Search for the cell housing the specified text and yield its [X, Y] center coordinate. 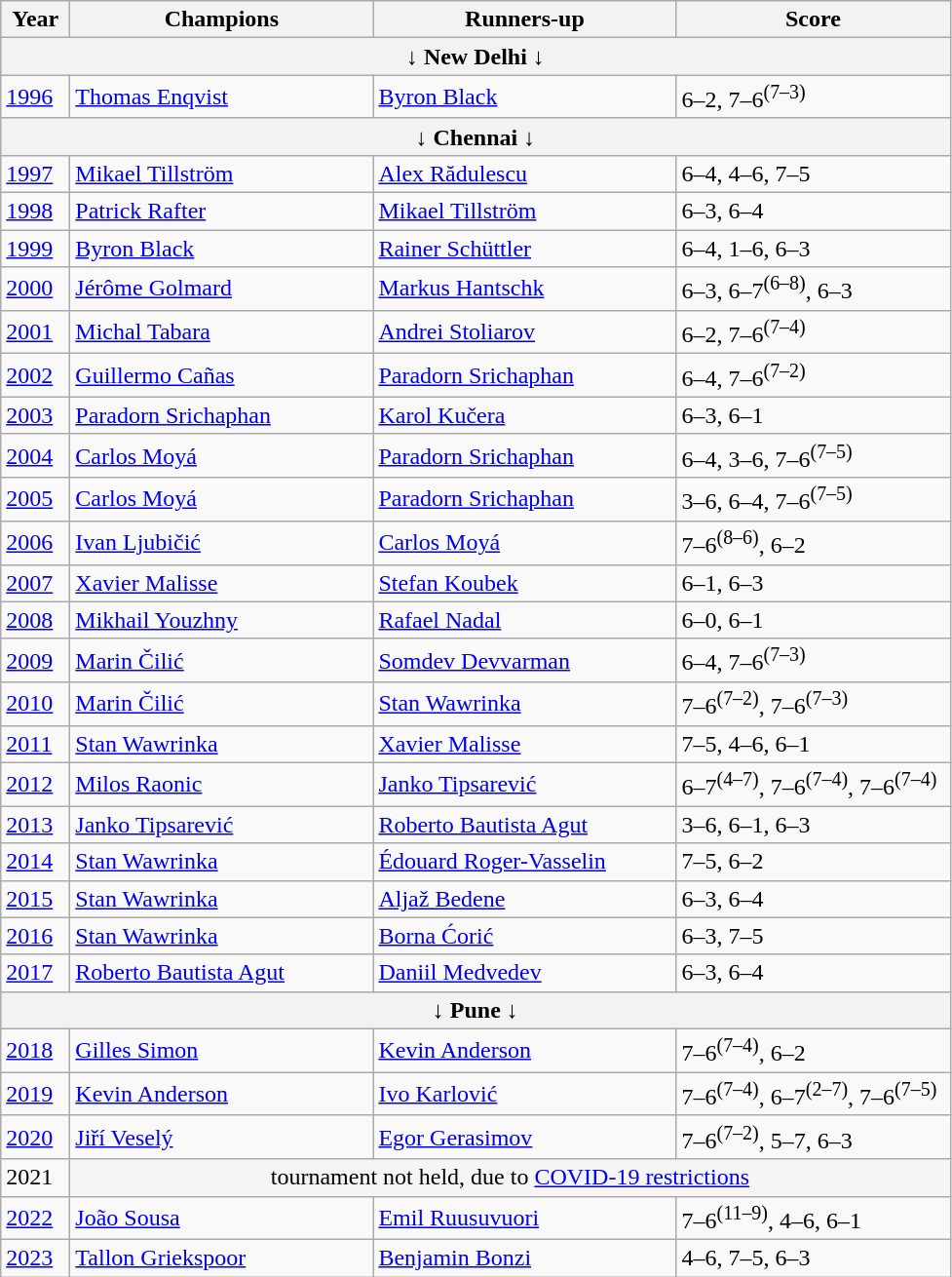
6–2, 7–6(7–4) [813, 331]
Patrick Rafter [222, 212]
2023 [35, 1258]
Milos Raonic [222, 784]
Jérôme Golmard [222, 289]
2022 [35, 1219]
4–6, 7–5, 6–3 [813, 1258]
2015 [35, 899]
tournament not held, due to COVID-19 restrictions [511, 1178]
2020 [35, 1137]
2011 [35, 744]
Guillermo Cañas [222, 376]
1999 [35, 249]
Édouard Roger-Vasselin [524, 862]
6–3, 7–5 [813, 936]
2008 [35, 620]
2005 [35, 499]
7–5, 6–2 [813, 862]
6–3, 6–1 [813, 415]
7–6(8–6), 6–2 [813, 544]
Emil Ruusuvuori [524, 1219]
2018 [35, 1051]
Gilles Simon [222, 1051]
↓ Chennai ↓ [476, 136]
Champions [222, 19]
2014 [35, 862]
Karol Kučera [524, 415]
2003 [35, 415]
7–6(7–4), 6–2 [813, 1051]
Stefan Koubek [524, 583]
Daniil Medvedev [524, 973]
Score [813, 19]
Jiří Veselý [222, 1137]
Ivan Ljubičić [222, 544]
↓ Pune ↓ [476, 1010]
2007 [35, 583]
Thomas Enqvist [222, 97]
1996 [35, 97]
2004 [35, 456]
Borna Ćorić [524, 936]
7–6(11–9), 4–6, 6–1 [813, 1219]
2021 [35, 1178]
↓ New Delhi ↓ [476, 57]
João Sousa [222, 1219]
6–3, 6–7(6–8), 6–3 [813, 289]
Rafael Nadal [524, 620]
Rainer Schüttler [524, 249]
Markus Hantschk [524, 289]
6–2, 7–6(7–3) [813, 97]
2000 [35, 289]
2013 [35, 825]
2009 [35, 661]
2006 [35, 544]
2001 [35, 331]
7–6(7–4), 6–7(2–7), 7–6(7–5) [813, 1094]
2019 [35, 1094]
7–6(7–2), 7–6(7–3) [813, 704]
3–6, 6–4, 7–6(7–5) [813, 499]
1997 [35, 174]
Egor Gerasimov [524, 1137]
6–4, 4–6, 7–5 [813, 174]
Mikhail Youzhny [222, 620]
6–0, 6–1 [813, 620]
Year [35, 19]
Ivo Karlović [524, 1094]
6–1, 6–3 [813, 583]
Aljaž Bedene [524, 899]
Tallon Griekspoor [222, 1258]
Michal Tabara [222, 331]
Alex Rădulescu [524, 174]
2012 [35, 784]
2010 [35, 704]
7–5, 4–6, 6–1 [813, 744]
Benjamin Bonzi [524, 1258]
7–6(7–2), 5–7, 6–3 [813, 1137]
2016 [35, 936]
1998 [35, 212]
2002 [35, 376]
Runners-up [524, 19]
6–7(4–7), 7–6(7–4), 7–6(7–4) [813, 784]
3–6, 6–1, 6–3 [813, 825]
2017 [35, 973]
6–4, 1–6, 6–3 [813, 249]
6–4, 3–6, 7–6(7–5) [813, 456]
6–4, 7–6(7–2) [813, 376]
6–4, 7–6(7–3) [813, 661]
Somdev Devvarman [524, 661]
Andrei Stoliarov [524, 331]
